For the text-containing cell, return its midpoint in [x, y] coordinate format. 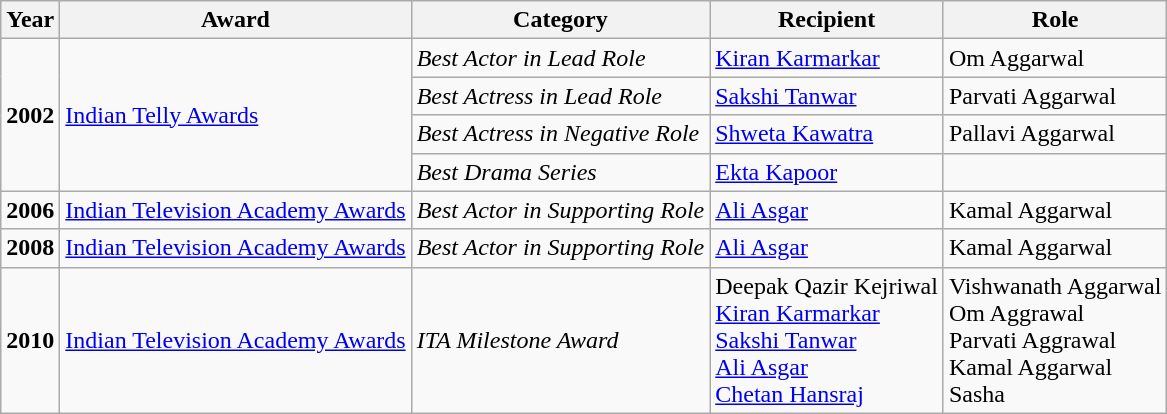
Best Actress in Negative Role [560, 134]
2008 [30, 248]
Shweta Kawatra [827, 134]
Indian Telly Awards [236, 115]
Best Actress in Lead Role [560, 96]
Year [30, 20]
2002 [30, 115]
Recipient [827, 20]
Parvati Aggarwal [1055, 96]
Role [1055, 20]
2006 [30, 210]
Sakshi Tanwar [827, 96]
Vishwanath AggarwalOm AggrawalParvati AggrawalKamal AggarwalSasha [1055, 340]
Award [236, 20]
Om Aggarwal [1055, 58]
ITA Milestone Award [560, 340]
2010 [30, 340]
Best Actor in Lead Role [560, 58]
Pallavi Aggarwal [1055, 134]
Category [560, 20]
Kiran Karmarkar [827, 58]
Best Drama Series [560, 172]
Deepak Qazir KejriwalKiran KarmarkarSakshi TanwarAli AsgarChetan Hansraj [827, 340]
Ekta Kapoor [827, 172]
